Find where the given text appears and provide that cell's center as (x, y) coordinate. 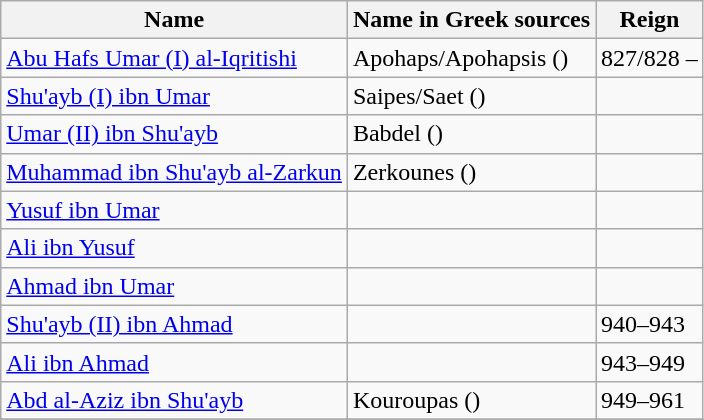
Babdel () (471, 134)
Reign (650, 20)
Abd al-Aziz ibn Shu'ayb (174, 400)
Name (174, 20)
Umar (II) ibn Shu'ayb (174, 134)
940–943 (650, 324)
Name in Greek sources (471, 20)
943–949 (650, 362)
Yusuf ibn Umar (174, 210)
827/828 – (650, 58)
Ali ibn Ahmad (174, 362)
949–961 (650, 400)
Shu'ayb (I) ibn Umar (174, 96)
Saipes/Saet () (471, 96)
Zerkounes () (471, 172)
Apohaps/Apohapsis () (471, 58)
Kouroupas () (471, 400)
Muhammad ibn Shu'ayb al-Zarkun (174, 172)
Abu Hafs Umar (I) al-Iqritishi (174, 58)
Shu'ayb (II) ibn Ahmad (174, 324)
Ali ibn Yusuf (174, 248)
Ahmad ibn Umar (174, 286)
